Detect which cell encompasses the target text, then output its [x, y] center coordinate. 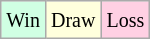
Win [24, 20]
Draw [72, 20]
Loss [126, 20]
